Scan for the cell matching the given text and deliver its (X, Y) coordinate at center. 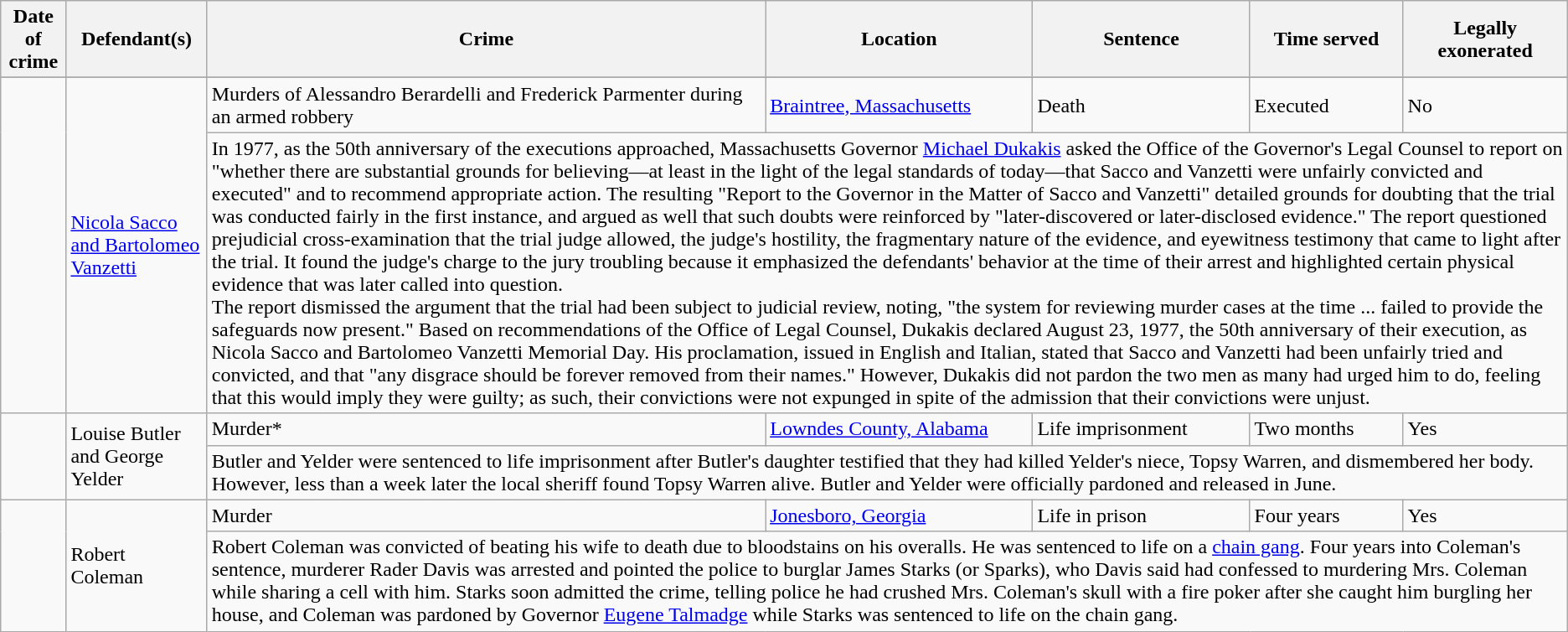
Time served (1327, 39)
Murders of Alessandro Berardelli and Frederick Parmenter during an armed robbery (486, 106)
Legallyexonerated (1485, 39)
No (1485, 106)
Jonesboro, Georgia (900, 515)
Location (900, 39)
Two months (1327, 429)
Life in prison (1141, 515)
Lowndes County, Alabama (900, 429)
Life imprisonment (1141, 429)
Nicola Sacco and Bartolomeo Vanzetti (137, 246)
Death (1141, 106)
Defendant(s) (137, 39)
Four years (1327, 515)
Robert Coleman (137, 565)
Crime (486, 39)
Date of crime (34, 39)
Executed (1327, 106)
Louise Butler and George Yelder (137, 456)
Murder (486, 515)
Murder* (486, 429)
Braintree, Massachusetts (900, 106)
Sentence (1141, 39)
